Determine the (X, Y) coordinate at the center of the cell enclosing the given text.  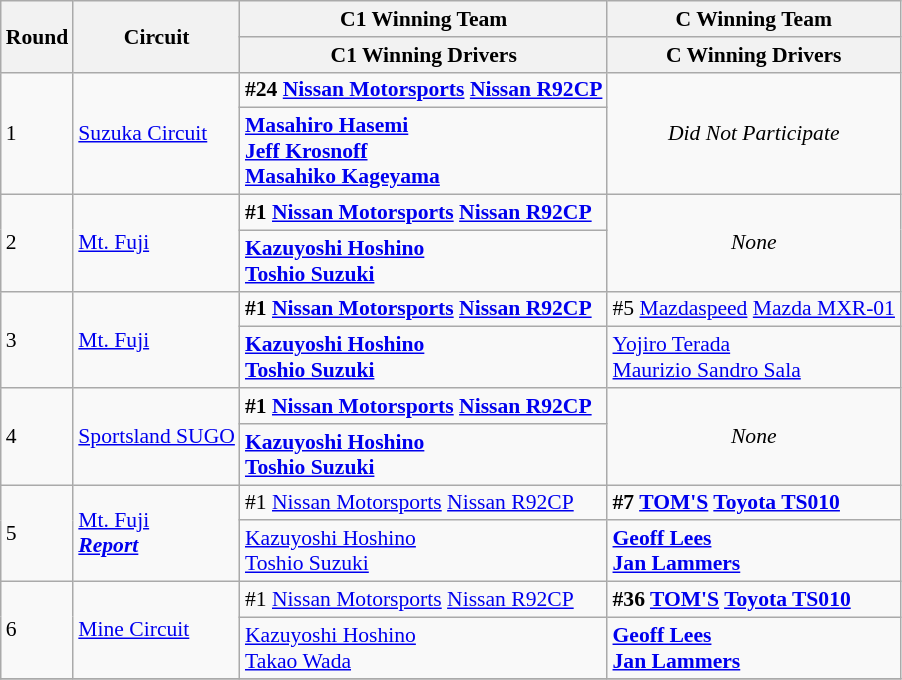
Circuit (156, 36)
Mt. FujiReport (156, 534)
Sportsland SUGO (156, 436)
C Winning Drivers (754, 55)
Masahiro Hasemi Jeff Krosnoff Masahiko Kageyama (424, 152)
1 (38, 133)
Suzuka Circuit (156, 133)
#5 Mazdaspeed Mazda MXR-01 (754, 309)
C Winning Team (754, 19)
Round (38, 36)
6 (38, 630)
Did Not Participate (754, 133)
#36 TOM'S Toyota TS010 (754, 600)
#24 Nissan Motorsports Nissan R92CP (424, 90)
Mine Circuit (156, 630)
C1 Winning Team (424, 19)
Yojiro Terada Maurizio Sandro Sala (754, 358)
5 (38, 534)
Kazuyoshi Hoshino Takao Wada (424, 648)
C1 Winning Drivers (424, 55)
2 (38, 244)
3 (38, 340)
4 (38, 436)
#7 TOM'S Toyota TS010 (754, 503)
